Extract the (X, Y) coordinate from the center of the cell holding the provided text.  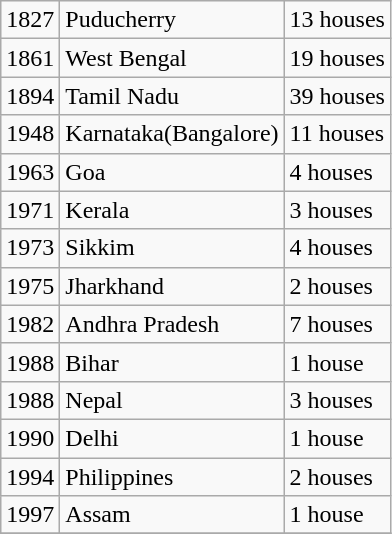
1973 (30, 248)
1975 (30, 286)
13 houses (337, 20)
1861 (30, 58)
1827 (30, 20)
1982 (30, 324)
Jharkhand (172, 286)
19 houses (337, 58)
Sikkim (172, 248)
Philippines (172, 477)
39 houses (337, 96)
Goa (172, 172)
1963 (30, 172)
1997 (30, 515)
1994 (30, 477)
7 houses (337, 324)
11 houses (337, 134)
Bihar (172, 362)
Puducherry (172, 20)
West Bengal (172, 58)
1971 (30, 210)
Andhra Pradesh (172, 324)
1948 (30, 134)
1894 (30, 96)
Karnataka(Bangalore) (172, 134)
1990 (30, 438)
Nepal (172, 400)
Tamil Nadu (172, 96)
Assam (172, 515)
Delhi (172, 438)
Kerala (172, 210)
